Identify which cell holds the provided text, then report its [x, y] central coordinate. 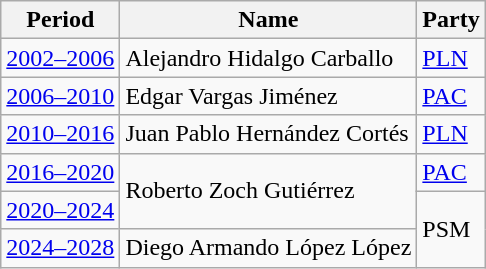
Diego Armando López López [268, 248]
Period [60, 20]
2002–2006 [60, 58]
Party [451, 20]
Alejandro Hidalgo Carballo [268, 58]
2010–2016 [60, 134]
Juan Pablo Hernández Cortés [268, 134]
Name [268, 20]
Roberto Zoch Gutiérrez [268, 191]
Edgar Vargas Jiménez [268, 96]
2016–2020 [60, 172]
2020–2024 [60, 210]
PSM [451, 229]
2024–2028 [60, 248]
2006–2010 [60, 96]
